Pinpoint the cell where the given text exists, returning its (x, y) midpoint coordinate. 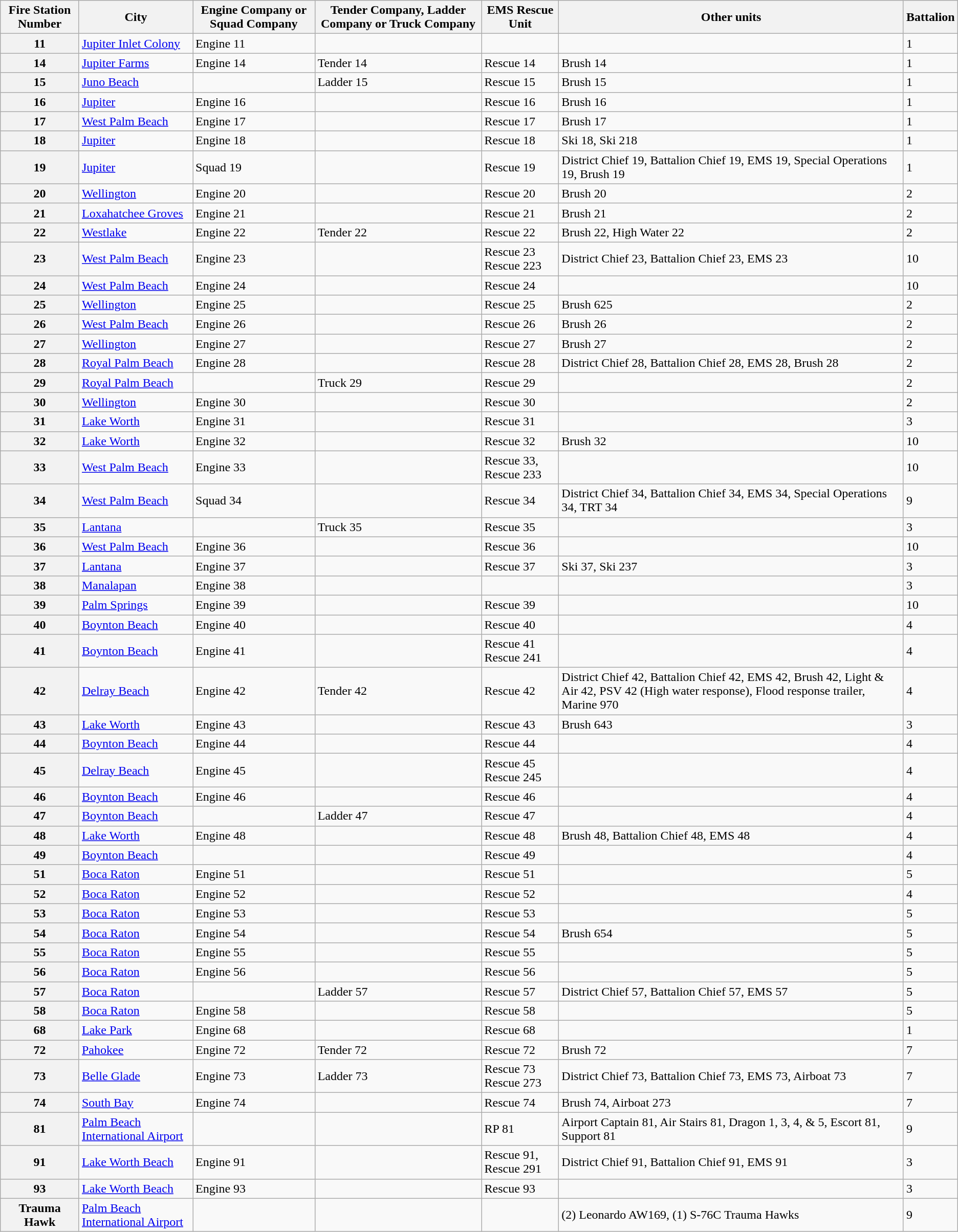
Juno Beach (136, 82)
Loxahatchee Groves (136, 213)
District Chief 34, Battalion Chief 34, EMS 34, Special Operations 34, TRT 34 (731, 500)
Engine 36 (254, 546)
Rescue 24 (520, 285)
Ladder 47 (398, 816)
Rescue 91, Rescue 291 (520, 1162)
Brush 15 (731, 82)
Rescue 37 (520, 566)
40 (40, 625)
55 (40, 952)
Engine 32 (254, 441)
23 (40, 259)
30 (40, 402)
37 (40, 566)
16 (40, 102)
Brush 74, Airboat 273 (731, 1103)
Rescue 15 (520, 82)
33 (40, 468)
Rescue 36 (520, 546)
Pahokee (136, 1050)
Engine 37 (254, 566)
Engine 56 (254, 972)
36 (40, 546)
44 (40, 744)
Engine 27 (254, 344)
Rescue 45Rescue 245 (520, 771)
Engine 52 (254, 894)
Ski 37, Ski 237 (731, 566)
Engine 40 (254, 625)
Rescue 51 (520, 874)
Rescue 23Rescue 223 (520, 259)
Squad 34 (254, 500)
15 (40, 82)
Battalion (930, 17)
Brush 643 (731, 724)
Engine 55 (254, 952)
Engine 41 (254, 651)
Brush 48, Battalion Chief 48, EMS 48 (731, 835)
Brush 654 (731, 933)
EMS Rescue Unit (520, 17)
Rescue 43 (520, 724)
Rescue 56 (520, 972)
District Chief 23, Battalion Chief 23, EMS 23 (731, 259)
49 (40, 855)
District Chief 42, Battalion Chief 42, EMS 42, Brush 42, Light & Air 42, PSV 42 (High water response), Flood response trailer, Marine 970 (731, 691)
Rescue 34 (520, 500)
29 (40, 383)
43 (40, 724)
73 (40, 1076)
Engine 16 (254, 102)
Engine 14 (254, 63)
Brush 625 (731, 305)
28 (40, 363)
Engine 54 (254, 933)
Engine 30 (254, 402)
Lake Park (136, 1030)
24 (40, 285)
Westlake (136, 232)
46 (40, 797)
52 (40, 894)
Rescue 53 (520, 913)
Rescue 42 (520, 691)
14 (40, 63)
41 (40, 651)
Fire Station Number (40, 17)
Rescue 47 (520, 816)
53 (40, 913)
Rescue 72 (520, 1050)
Manalapan (136, 585)
Engine 18 (254, 141)
Rescue 18 (520, 141)
17 (40, 121)
Brush 72 (731, 1050)
Engine 24 (254, 285)
Engine 21 (254, 213)
Jupiter Inlet Colony (136, 43)
Tender 14 (398, 63)
Palm Springs (136, 605)
91 (40, 1162)
Engine 23 (254, 259)
Engine 33 (254, 468)
47 (40, 816)
Jupiter Farms (136, 63)
Engine 51 (254, 874)
56 (40, 972)
Brush 27 (731, 344)
Rescue 28 (520, 363)
Engine 73 (254, 1076)
Engine 38 (254, 585)
Rescue 73Rescue 273 (520, 1076)
Engine 45 (254, 771)
Rescue 41Rescue 241 (520, 651)
Other units (731, 17)
Rescue 93 (520, 1189)
Trauma Hawk (40, 1215)
Engine 28 (254, 363)
Rescue 46 (520, 797)
22 (40, 232)
Rescue 55 (520, 952)
Engine 68 (254, 1030)
Rescue 14 (520, 63)
Rescue 26 (520, 324)
Rescue 17 (520, 121)
Rescue 25 (520, 305)
Rescue 58 (520, 1011)
Engine 26 (254, 324)
RP 81 (520, 1129)
68 (40, 1030)
Tender 22 (398, 232)
Brush 17 (731, 121)
Rescue 29 (520, 383)
Rescue 57 (520, 991)
Engine 46 (254, 797)
Belle Glade (136, 1076)
Engine 42 (254, 691)
72 (40, 1050)
Rescue 39 (520, 605)
Rescue 48 (520, 835)
Engine 48 (254, 835)
Truck 35 (398, 527)
Brush 14 (731, 63)
27 (40, 344)
Rescue 54 (520, 933)
34 (40, 500)
Rescue 35 (520, 527)
31 (40, 422)
Engine Company or Squad Company (254, 17)
Tender Company, Ladder Company or Truck Company (398, 17)
Ladder 57 (398, 991)
District Chief 28, Battalion Chief 28, EMS 28, Brush 28 (731, 363)
Rescue 20 (520, 193)
18 (40, 141)
19 (40, 167)
Brush 20 (731, 193)
Engine 91 (254, 1162)
Rescue 19 (520, 167)
Ladder 73 (398, 1076)
26 (40, 324)
Airport Captain 81, Air Stairs 81, Dragon 1, 3, 4, & 5, Escort 81, Support 81 (731, 1129)
Rescue 52 (520, 894)
57 (40, 991)
Rescue 49 (520, 855)
District Chief 91, Battalion Chief 91, EMS 91 (731, 1162)
Rescue 40 (520, 625)
(2) Leonardo AW169, (1) S-76C Trauma Hawks (731, 1215)
Ladder 15 (398, 82)
42 (40, 691)
Truck 29 (398, 383)
Rescue 22 (520, 232)
Engine 53 (254, 913)
Rescue 68 (520, 1030)
District Chief 19, Battalion Chief 19, EMS 19, Special Operations 19, Brush 19 (731, 167)
Engine 58 (254, 1011)
Engine 22 (254, 232)
South Bay (136, 1103)
58 (40, 1011)
Engine 31 (254, 422)
Engine 44 (254, 744)
Brush 22, High Water 22 (731, 232)
Engine 39 (254, 605)
Tender 72 (398, 1050)
Tender 42 (398, 691)
Rescue 33, Rescue 233 (520, 468)
Engine 43 (254, 724)
81 (40, 1129)
Engine 20 (254, 193)
54 (40, 933)
Brush 21 (731, 213)
Rescue 44 (520, 744)
Rescue 74 (520, 1103)
Rescue 27 (520, 344)
21 (40, 213)
20 (40, 193)
District Chief 73, Battalion Chief 73, EMS 73, Airboat 73 (731, 1076)
Brush 26 (731, 324)
Rescue 32 (520, 441)
39 (40, 605)
Engine 25 (254, 305)
Engine 72 (254, 1050)
25 (40, 305)
District Chief 57, Battalion Chief 57, EMS 57 (731, 991)
Engine 17 (254, 121)
93 (40, 1189)
74 (40, 1103)
City (136, 17)
Rescue 21 (520, 213)
Rescue 16 (520, 102)
Engine 93 (254, 1189)
32 (40, 441)
38 (40, 585)
Engine 74 (254, 1103)
11 (40, 43)
Rescue 31 (520, 422)
Ski 18, Ski 218 (731, 141)
51 (40, 874)
45 (40, 771)
48 (40, 835)
Rescue 30 (520, 402)
Engine 11 (254, 43)
Brush 16 (731, 102)
Squad 19 (254, 167)
35 (40, 527)
Brush 32 (731, 441)
